Search for the cell housing the specified text and yield its [X, Y] center coordinate. 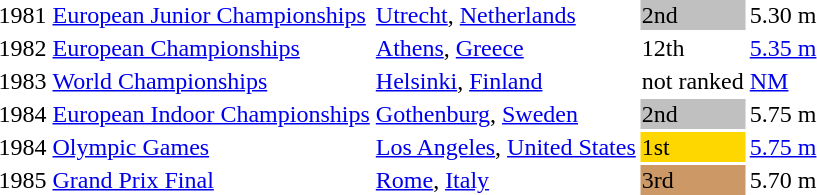
European Indoor Championships [211, 114]
Gothenburg, Sweden [506, 114]
Rome, Italy [506, 180]
European Junior Championships [211, 15]
not ranked [692, 81]
European Championships [211, 48]
3rd [692, 180]
1st [692, 147]
12th [692, 48]
Los Angeles, United States [506, 147]
Helsinki, Finland [506, 81]
Athens, Greece [506, 48]
Grand Prix Final [211, 180]
World Championships [211, 81]
Utrecht, Netherlands [506, 15]
Olympic Games [211, 147]
